Detect which cell encompasses the target text, then output its (x, y) center coordinate. 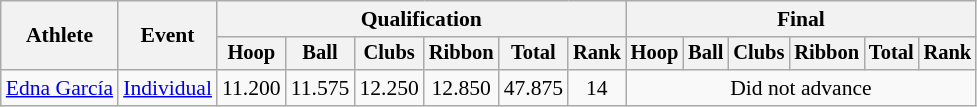
47.875 (534, 88)
Did not advance (801, 88)
Qualification (422, 19)
Edna García (60, 88)
14 (597, 88)
Individual (168, 88)
Final (801, 19)
11.575 (320, 88)
Event (168, 36)
12.850 (462, 88)
12.250 (388, 88)
11.200 (252, 88)
Athlete (60, 36)
